Detect which cell encompasses the target text, then output its (x, y) center coordinate. 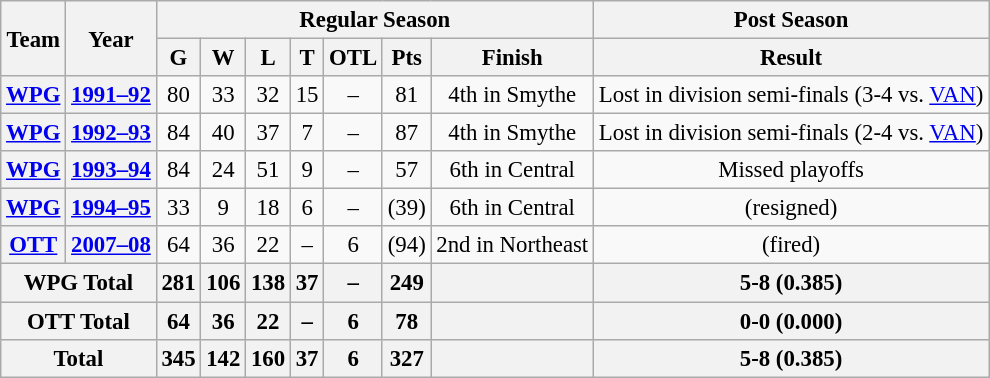
1994–95 (111, 208)
Finish (512, 58)
106 (224, 283)
Regular Season (374, 20)
Result (790, 58)
Missed playoffs (790, 170)
281 (178, 283)
(39) (406, 208)
80 (178, 95)
OTT (34, 245)
87 (406, 133)
24 (224, 170)
L (268, 58)
WPG Total (78, 283)
OTL (354, 58)
(resigned) (790, 208)
Team (34, 38)
51 (268, 170)
249 (406, 283)
(fired) (790, 245)
Total (78, 358)
Year (111, 38)
Lost in division semi-finals (3-4 vs. VAN) (790, 95)
Post Season (790, 20)
327 (406, 358)
2007–08 (111, 245)
160 (268, 358)
15 (306, 95)
142 (224, 358)
Lost in division semi-finals (2-4 vs. VAN) (790, 133)
OTT Total (78, 321)
(94) (406, 245)
1993–94 (111, 170)
57 (406, 170)
1991–92 (111, 95)
32 (268, 95)
138 (268, 283)
81 (406, 95)
0-0 (0.000) (790, 321)
Pts (406, 58)
W (224, 58)
40 (224, 133)
345 (178, 358)
18 (268, 208)
1992–93 (111, 133)
G (178, 58)
T (306, 58)
78 (406, 321)
7 (306, 133)
2nd in Northeast (512, 245)
